Pinpoint the cell where the given text exists, returning its (x, y) midpoint coordinate. 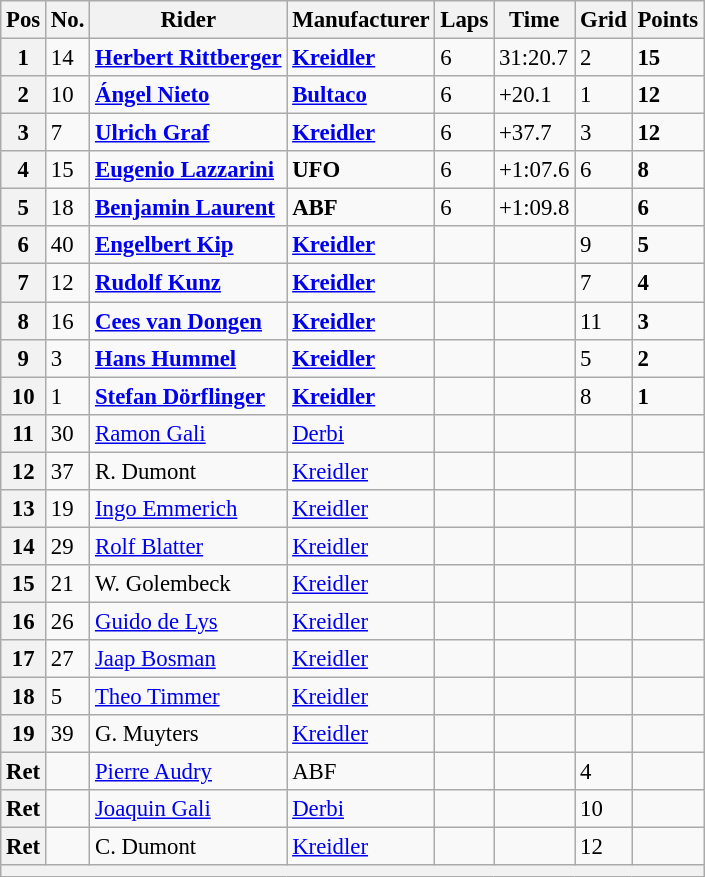
31:20.7 (534, 58)
Points (668, 20)
Rolf Blatter (188, 546)
G. Muyters (188, 734)
+1:09.8 (534, 208)
Grid (604, 20)
R. Dumont (188, 471)
Benjamin Laurent (188, 208)
+1:07.6 (534, 170)
No. (68, 20)
26 (68, 621)
Ángel Nieto (188, 95)
17 (24, 659)
Hans Hummel (188, 358)
40 (68, 245)
Bultaco (361, 95)
Time (534, 20)
Manufacturer (361, 20)
Theo Timmer (188, 697)
37 (68, 471)
Cees van Dongen (188, 321)
Jaap Bosman (188, 659)
+20.1 (534, 95)
Engelbert Kip (188, 245)
13 (24, 509)
Joaquin Gali (188, 809)
Guido de Lys (188, 621)
Laps (464, 20)
Pos (24, 20)
30 (68, 433)
+37.7 (534, 133)
39 (68, 734)
Stefan Dörflinger (188, 396)
Herbert Rittberger (188, 58)
C. Dumont (188, 847)
27 (68, 659)
Ulrich Graf (188, 133)
Eugenio Lazzarini (188, 170)
Pierre Audry (188, 772)
29 (68, 546)
W. Golembeck (188, 584)
Ramon Gali (188, 433)
Rider (188, 20)
Rudolf Kunz (188, 283)
Ingo Emmerich (188, 509)
21 (68, 584)
UFO (361, 170)
